Return [X, Y] of the center of cell containing provided text 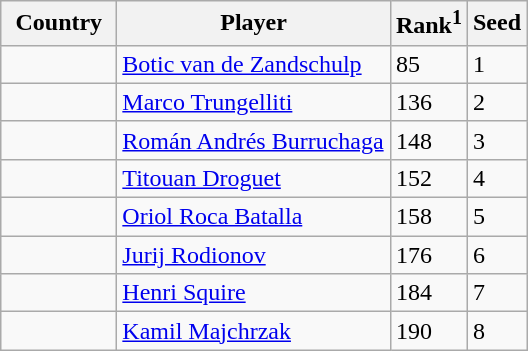
190 [428, 331]
5 [496, 217]
Jurij Rodionov [254, 255]
184 [428, 293]
4 [496, 178]
158 [428, 217]
176 [428, 255]
85 [428, 64]
Oriol Roca Batalla [254, 217]
136 [428, 102]
148 [428, 140]
Marco Trungelliti [254, 102]
Country [59, 24]
1 [496, 64]
8 [496, 331]
2 [496, 102]
6 [496, 255]
3 [496, 140]
Rank1 [428, 24]
Seed [496, 24]
152 [428, 178]
Román Andrés Burruchaga [254, 140]
Titouan Droguet [254, 178]
Kamil Majchrzak [254, 331]
Player [254, 24]
7 [496, 293]
Henri Squire [254, 293]
Botic van de Zandschulp [254, 64]
